Locate the cell with the specified text and output its [X, Y] center coordinate. 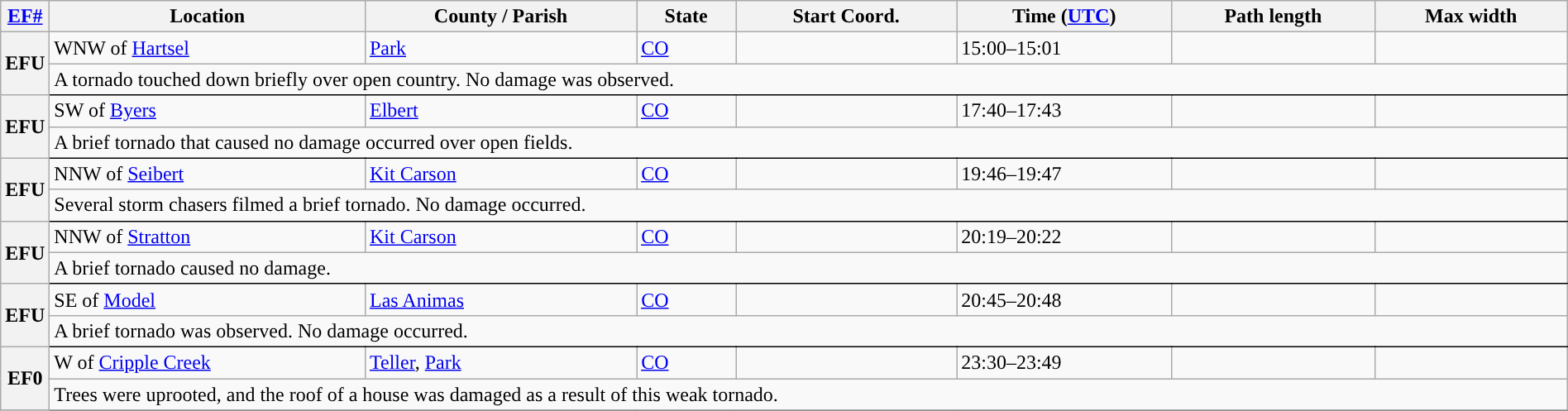
17:40–17:43 [1064, 111]
A tornado touched down briefly over open country. No damage was observed. [809, 79]
Start Coord. [847, 17]
Las Animas [500, 299]
W of Cripple Creek [208, 362]
Path length [1274, 17]
Elbert [500, 111]
19:46–19:47 [1064, 174]
Park [500, 48]
NNW of Stratton [208, 237]
Trees were uprooted, and the roof of a house was damaged as a result of this weak tornado. [809, 394]
A brief tornado that caused no damage occurred over open fields. [809, 142]
WNW of Hartsel [208, 48]
Several storm chasers filmed a brief tornado. No damage occurred. [809, 205]
County / Parish [500, 17]
NNW of Seibert [208, 174]
20:19–20:22 [1064, 237]
A brief tornado was observed. No damage occurred. [809, 331]
State [686, 17]
Time (UTC) [1064, 17]
SW of Byers [208, 111]
Location [208, 17]
Max width [1470, 17]
EF0 [25, 378]
23:30–23:49 [1064, 362]
15:00–15:01 [1064, 48]
SE of Model [208, 299]
Teller, Park [500, 362]
EF# [25, 17]
A brief tornado caused no damage. [809, 268]
20:45–20:48 [1064, 299]
